Find where the given text appears and provide that cell's center as [X, Y] coordinate. 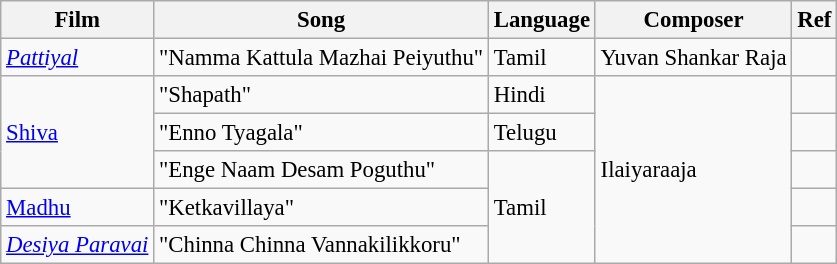
"Enno Tyagala" [322, 133]
Telugu [542, 133]
"Namma Kattula Mazhai Peiyuthu" [322, 58]
Hindi [542, 95]
Shiva [78, 132]
"Enge Naam Desam Poguthu" [322, 170]
Song [322, 20]
"Shapath" [322, 95]
Film [78, 20]
"Chinna Chinna Vannakilikkoru" [322, 245]
Madhu [78, 208]
"Ketkavillaya" [322, 208]
Composer [694, 20]
Ref [814, 20]
Ilaiyaraaja [694, 170]
Language [542, 20]
Desiya Paravai [78, 245]
Yuvan Shankar Raja [694, 58]
Pattiyal [78, 58]
